Detect which cell encompasses the target text, then output its [X, Y] center coordinate. 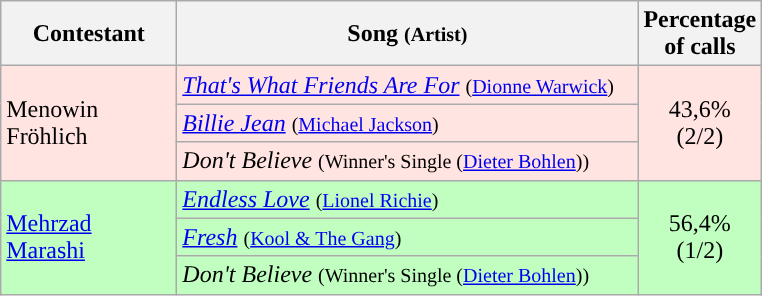
Mehrzad Marashi [89, 237]
Menowin Fröhlich [89, 123]
56,4% (1/2) [700, 237]
Billie Jean (Michael Jackson) [408, 123]
That's What Friends Are For (Dionne Warwick) [408, 85]
Fresh (Kool & The Gang) [408, 237]
Song (Artist) [408, 34]
43,6% (2/2) [700, 123]
Contestant [89, 34]
Percentage of calls [700, 34]
Endless Love (Lionel Richie) [408, 199]
